For the text-containing cell, return its midpoint in [X, Y] coordinate format. 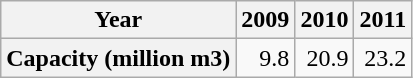
Capacity (million m3) [118, 58]
23.2 [383, 58]
2010 [324, 20]
20.9 [324, 58]
Year [118, 20]
2011 [383, 20]
9.8 [266, 58]
2009 [266, 20]
